Scan for the cell matching the given text and deliver its [x, y] coordinate at center. 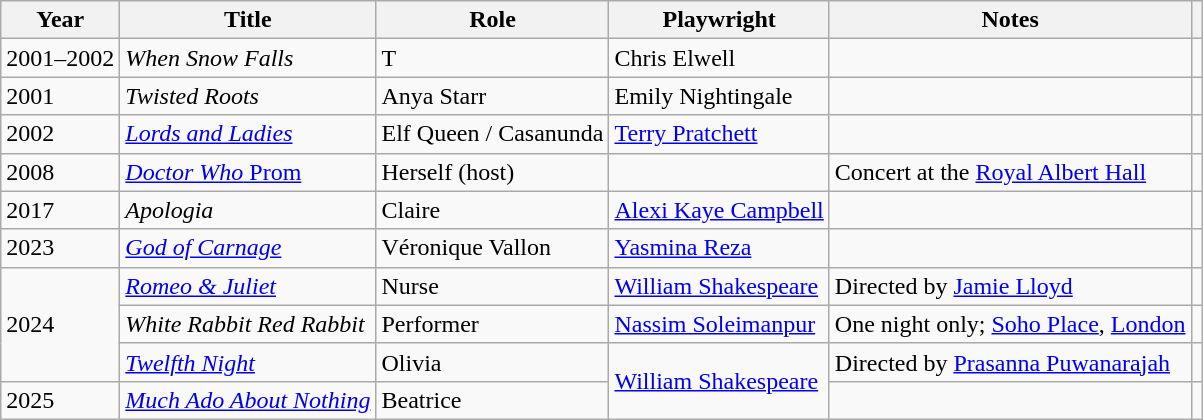
Elf Queen / Casanunda [492, 134]
Chris Elwell [719, 58]
Nassim Soleimanpur [719, 324]
Terry Pratchett [719, 134]
Performer [492, 324]
Doctor Who Prom [248, 172]
Twelfth Night [248, 362]
Role [492, 20]
Nurse [492, 286]
Romeo & Juliet [248, 286]
Concert at the Royal Albert Hall [1010, 172]
2001 [60, 96]
Twisted Roots [248, 96]
Claire [492, 210]
Lords and Ladies [248, 134]
God of Carnage [248, 248]
White Rabbit Red Rabbit [248, 324]
2024 [60, 324]
Véronique Vallon [492, 248]
Apologia [248, 210]
Notes [1010, 20]
2001–2002 [60, 58]
2025 [60, 400]
Herself (host) [492, 172]
2002 [60, 134]
Alexi Kaye Campbell [719, 210]
Beatrice [492, 400]
Playwright [719, 20]
2023 [60, 248]
Olivia [492, 362]
When Snow Falls [248, 58]
Year [60, 20]
2008 [60, 172]
2017 [60, 210]
Emily Nightingale [719, 96]
One night only; Soho Place, London [1010, 324]
T [492, 58]
Title [248, 20]
Directed by Jamie Lloyd [1010, 286]
Directed by Prasanna Puwanarajah [1010, 362]
Yasmina Reza [719, 248]
Much Ado About Nothing [248, 400]
Anya Starr [492, 96]
